Identify which cell holds the provided text, then report its [x, y] central coordinate. 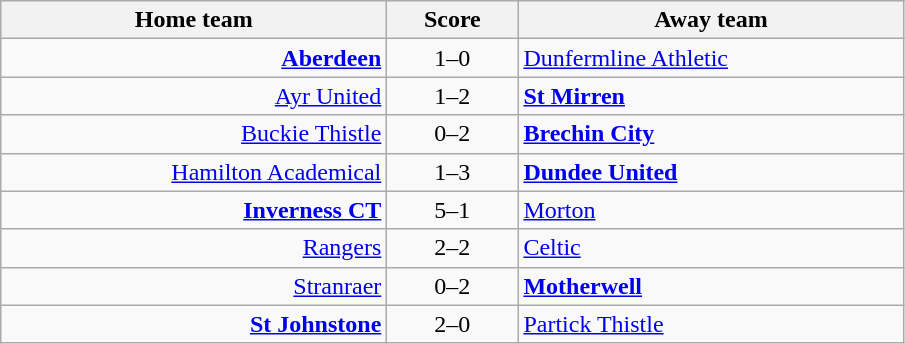
Ayr United [194, 96]
Motherwell [711, 286]
Brechin City [711, 134]
St Johnstone [194, 324]
Dunfermline Athletic [711, 58]
Home team [194, 20]
Stranraer [194, 286]
St Mirren [711, 96]
Hamilton Academical [194, 172]
Inverness CT [194, 210]
1–3 [452, 172]
Celtic [711, 248]
1–0 [452, 58]
1–2 [452, 96]
Away team [711, 20]
Buckie Thistle [194, 134]
Dundee United [711, 172]
2–2 [452, 248]
Partick Thistle [711, 324]
Aberdeen [194, 58]
Rangers [194, 248]
Score [452, 20]
2–0 [452, 324]
Morton [711, 210]
5–1 [452, 210]
